Extract the [X, Y] coordinate from the center of the cell holding the provided text.  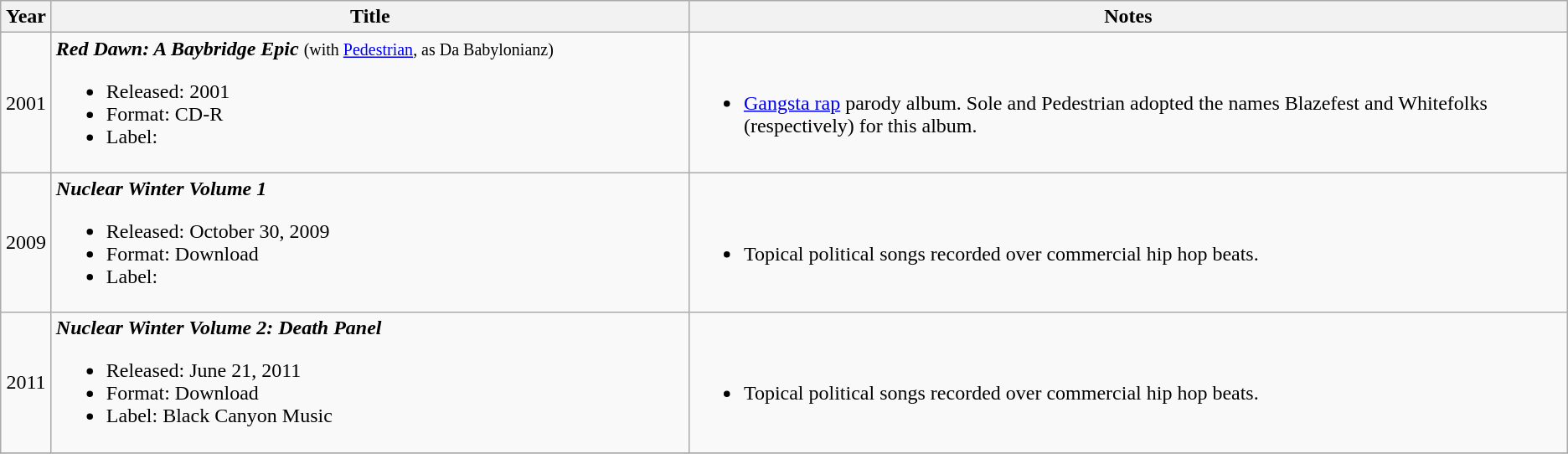
Notes [1127, 17]
2001 [27, 102]
Title [370, 17]
2011 [27, 382]
2009 [27, 243]
Year [27, 17]
Gangsta rap parody album. Sole and Pedestrian adopted the names Blazefest and Whitefolks (respectively) for this album. [1127, 102]
Red Dawn: A Baybridge Epic (with Pedestrian, as Da Babylonianz)Released: 2001Format: CD-RLabel: [370, 102]
Nuclear Winter Volume 1Released: October 30, 2009Format: DownloadLabel: [370, 243]
Nuclear Winter Volume 2: Death PanelReleased: June 21, 2011Format: DownloadLabel: Black Canyon Music [370, 382]
